Return the (x, y) coordinate for the center point of the cell that contains the specified text.  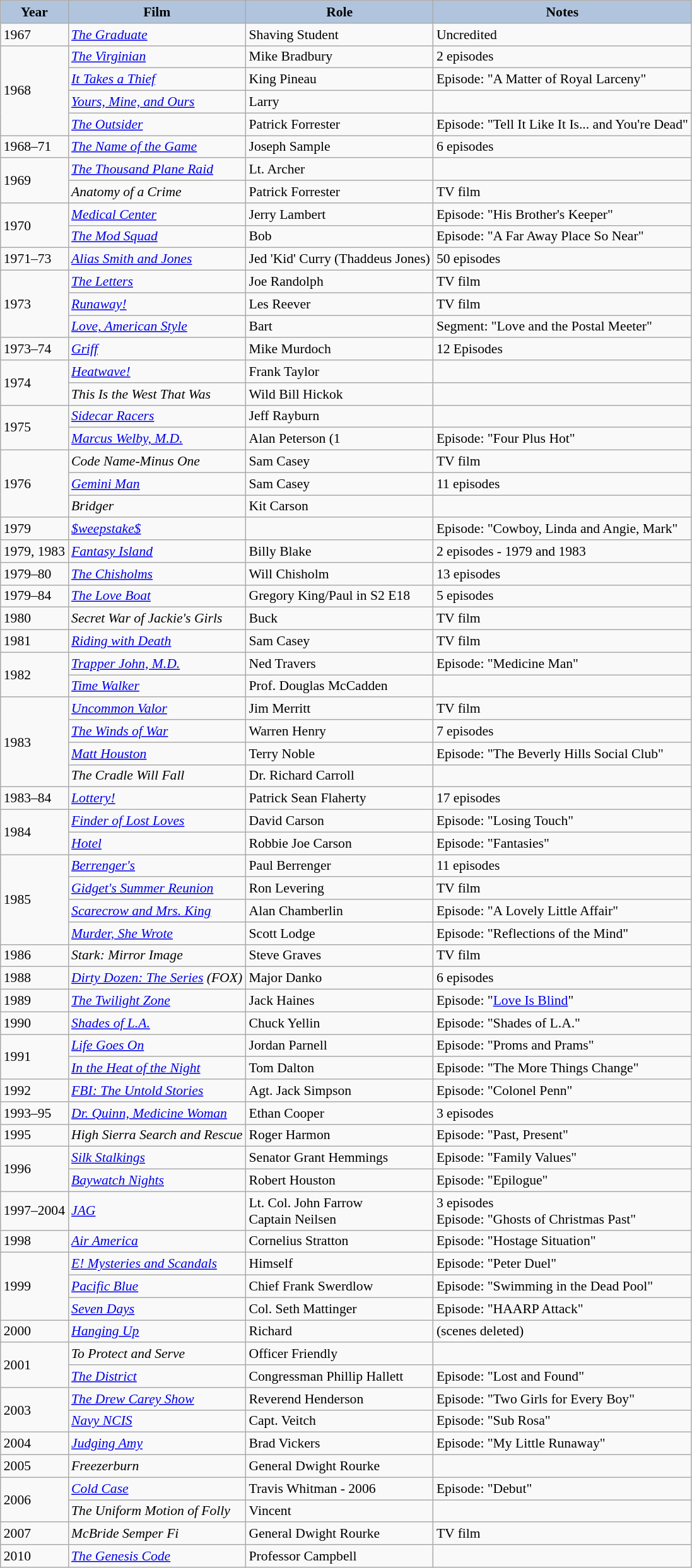
Chief Frank Swerdlow (339, 1287)
Buck (339, 619)
Joseph Sample (339, 147)
Episode: "Love Is Blind" (563, 1001)
Reverend Henderson (339, 1399)
1982 (34, 675)
Col. Seth Mattinger (339, 1309)
Robbie Joe Carson (339, 843)
Episode: "Losing Touch" (563, 821)
2001 (34, 1365)
Episode: "A Lovely Little Affair" (563, 911)
The Genesis Code (157, 1556)
Pacific Blue (157, 1287)
Jack Haines (339, 1001)
Capt. Veitch (339, 1421)
Life Goes On (157, 1046)
Episode: "Colonel Penn" (563, 1091)
50 episodes (563, 259)
Lt. Col. John FarrowCaptain Neilsen (339, 1211)
The Thousand Plane Raid (157, 170)
Jordan Parnell (339, 1046)
1995 (34, 1135)
Dr. Quinn, Medicine Woman (157, 1113)
1981 (34, 641)
Air America (157, 1241)
This Is the West That Was (157, 394)
The Letters (157, 282)
Episode: "Shades of L.A." (563, 1023)
Steve Graves (339, 956)
Episode: "Sub Rosa" (563, 1421)
Brad Vickers (339, 1444)
17 episodes (563, 799)
Senator Grant Hemmings (339, 1158)
Judging Amy (157, 1444)
2010 (34, 1556)
Roger Harmon (339, 1135)
Prof. Douglas McCadden (339, 686)
1974 (34, 382)
Dr. Richard Carroll (339, 776)
(scenes deleted) (563, 1331)
2007 (34, 1534)
1967 (34, 35)
Joe Randolph (339, 282)
Finder of Lost Loves (157, 821)
12 Episodes (563, 349)
Bob (339, 237)
Episode: "Two Girls for Every Boy" (563, 1399)
Kit Carson (339, 506)
The Chisholms (157, 574)
Alias Smith and Jones (157, 259)
Gemini Man (157, 484)
Episode: "Medicine Man" (563, 664)
Riding with Death (157, 641)
1968 (34, 90)
Trapper John, M.D. (157, 664)
Episode: "Family Values" (563, 1158)
2006 (34, 1500)
The District (157, 1376)
Sidecar Racers (157, 416)
2003 (34, 1410)
1979 (34, 529)
Mike Bradbury (339, 57)
JAG (157, 1211)
Les Reever (339, 304)
The Name of the Game (157, 147)
Episode: "HAARP Attack" (563, 1309)
1973–74 (34, 349)
1973 (34, 304)
Episode: "A Matter of Royal Larceny" (563, 79)
Paul Berrenger (339, 866)
David Carson (339, 821)
Episode: "Lost and Found" (563, 1376)
Episode: "Hostage Situation" (563, 1241)
3 episodes (563, 1113)
Jim Merritt (339, 709)
1998 (34, 1241)
1989 (34, 1001)
Episode: "His Brother's Keeper" (563, 214)
Alan Peterson (1 (339, 439)
Hanging Up (157, 1331)
Uncredited (563, 35)
Anatomy of a Crime (157, 192)
Cold Case (157, 1489)
Officer Friendly (339, 1354)
Stark: Mirror Image (157, 956)
Ethan Cooper (339, 1113)
Terry Noble (339, 754)
2000 (34, 1331)
Episode: "Cowboy, Linda and Angie, Mark" (563, 529)
Travis Whitman - 2006 (339, 1489)
Episode: "Swimming in the Dead Pool" (563, 1287)
1976 (34, 484)
1984 (34, 833)
McBride Semper Fi (157, 1534)
7 episodes (563, 731)
Code Name-Minus One (157, 462)
13 episodes (563, 574)
Baywatch Nights (157, 1181)
Agt. Jack Simpson (339, 1091)
2005 (34, 1466)
Major Danko (339, 978)
The Outsider (157, 124)
Murder, She Wrote (157, 933)
1985 (34, 899)
Billy Blake (339, 551)
Episode: "Fantasies" (563, 843)
Yours, Mine, and Ours (157, 102)
Jed 'Kid' Curry (Thaddeus Jones) (339, 259)
The Drew Carey Show (157, 1399)
Freezerburn (157, 1466)
Medical Center (157, 214)
Will Chisholm (339, 574)
Tom Dalton (339, 1068)
1980 (34, 619)
The Mod Squad (157, 237)
Jeff Rayburn (339, 416)
Gregory King/Paul in S2 E18 (339, 596)
1979–84 (34, 596)
Episode: "Debut" (563, 1489)
Mike Murdoch (339, 349)
Time Walker (157, 686)
1968–71 (34, 147)
Episode: "A Far Away Place So Near" (563, 237)
Fantasy Island (157, 551)
Vincent (339, 1511)
Uncommon Valor (157, 709)
Episode: "Four Plus Hot" (563, 439)
In the Heat of the Night (157, 1068)
King Pineau (339, 79)
Episode: "Peter Duel" (563, 1264)
2 episodes (563, 57)
Ron Levering (339, 889)
Notes (563, 12)
Lt. Archer (339, 170)
1983–84 (34, 799)
Congressman Phillip Hallett (339, 1376)
3 episodesEpisode: "Ghosts of Christmas Past" (563, 1211)
1969 (34, 180)
Alan Chamberlin (339, 911)
To Protect and Serve (157, 1354)
The Uniform Motion of Folly (157, 1511)
Episode: "The More Things Change" (563, 1068)
Bart (339, 327)
Robert Houston (339, 1181)
1970 (34, 226)
Dirty Dozen: The Series (FOX) (157, 978)
Episode: "My Little Runaway" (563, 1444)
Runaway! (157, 304)
Love, American Style (157, 327)
Ned Travers (339, 664)
Episode: "Past, Present" (563, 1135)
1991 (34, 1057)
Warren Henry (339, 731)
1992 (34, 1091)
The Cradle Will Fall (157, 776)
Year (34, 12)
1979–80 (34, 574)
Shaving Student (339, 35)
Shades of L.A. (157, 1023)
1971–73 (34, 259)
Griff (157, 349)
Secret War of Jackie's Girls (157, 619)
Scott Lodge (339, 933)
Silk Stalkings (157, 1158)
The Virginian (157, 57)
Episode: "Epilogue" (563, 1181)
Patrick Sean Flaherty (339, 799)
Himself (339, 1264)
It Takes a Thief (157, 79)
1990 (34, 1023)
2004 (34, 1444)
Episode: "Tell It Like It Is... and You're Dead" (563, 124)
Chuck Yellin (339, 1023)
Episode: "Proms and Prams" (563, 1046)
Segment: "Love and the Postal Meeter" (563, 327)
Heatwave! (157, 372)
Navy NCIS (157, 1421)
The Twilight Zone (157, 1001)
2 episodes - 1979 and 1983 (563, 551)
Lottery! (157, 799)
Professor Campbell (339, 1556)
Hotel (157, 843)
Larry (339, 102)
Berrenger's (157, 866)
1997–2004 (34, 1211)
$weepstake$ (157, 529)
FBI: The Untold Stories (157, 1091)
1988 (34, 978)
Seven Days (157, 1309)
Episode: "Reflections of the Mind" (563, 933)
5 episodes (563, 596)
Matt Houston (157, 754)
High Sierra Search and Rescue (157, 1135)
1979, 1983 (34, 551)
Cornelius Stratton (339, 1241)
1983 (34, 742)
Frank Taylor (339, 372)
The Love Boat (157, 596)
1993–95 (34, 1113)
Marcus Welby, M.D. (157, 439)
Richard (339, 1331)
Film (157, 12)
Bridger (157, 506)
1999 (34, 1287)
Scarecrow and Mrs. King (157, 911)
E! Mysteries and Scandals (157, 1264)
1996 (34, 1169)
1986 (34, 956)
Wild Bill Hickok (339, 394)
Gidget's Summer Reunion (157, 889)
Jerry Lambert (339, 214)
1975 (34, 428)
The Winds of War (157, 731)
The Graduate (157, 35)
Episode: "The Beverly Hills Social Club" (563, 754)
Role (339, 12)
